From the cell containing the given text, extract its center point as [X, Y] coordinate. 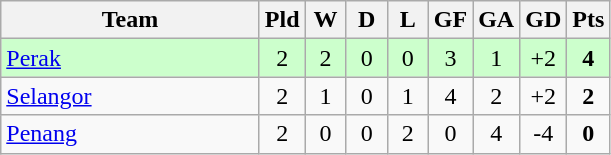
Pld [282, 20]
-4 [544, 134]
GD [544, 20]
GF [450, 20]
Selangor [130, 96]
GA [496, 20]
Pts [588, 20]
Team [130, 20]
W [326, 20]
Perak [130, 58]
L [408, 20]
Penang [130, 134]
D [366, 20]
3 [450, 58]
